Search for the cell housing the specified text and yield its [X, Y] center coordinate. 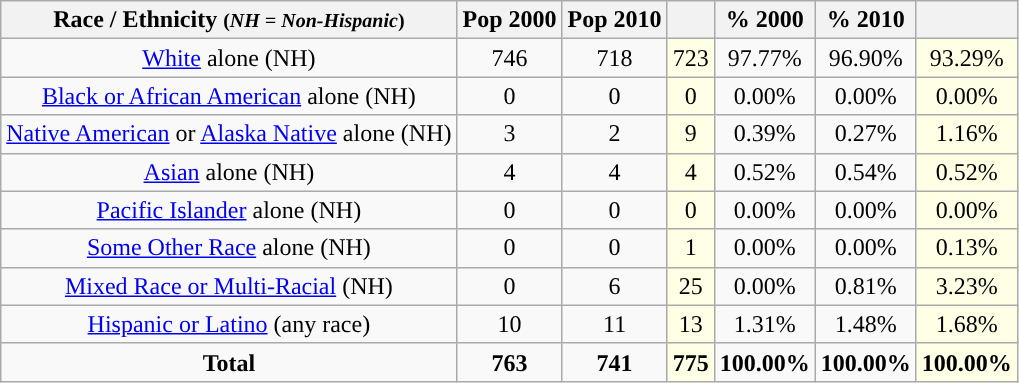
746 [510, 58]
0.39% [764, 134]
Asian alone (NH) [229, 172]
% 2000 [764, 20]
11 [614, 324]
93.29% [966, 58]
3 [510, 134]
6 [614, 286]
1.31% [764, 324]
Black or African American alone (NH) [229, 96]
741 [614, 362]
9 [690, 134]
Native American or Alaska Native alone (NH) [229, 134]
White alone (NH) [229, 58]
96.90% [866, 58]
10 [510, 324]
775 [690, 362]
763 [510, 362]
723 [690, 58]
0.27% [866, 134]
718 [614, 58]
Mixed Race or Multi-Racial (NH) [229, 286]
1.68% [966, 324]
25 [690, 286]
1 [690, 248]
% 2010 [866, 20]
0.13% [966, 248]
Race / Ethnicity (NH = Non-Hispanic) [229, 20]
1.48% [866, 324]
0.81% [866, 286]
Pacific Islander alone (NH) [229, 210]
1.16% [966, 134]
Pop 2010 [614, 20]
3.23% [966, 286]
Pop 2000 [510, 20]
Total [229, 362]
Some Other Race alone (NH) [229, 248]
2 [614, 134]
Hispanic or Latino (any race) [229, 324]
13 [690, 324]
97.77% [764, 58]
0.54% [866, 172]
